From the cell containing the given text, extract its center point as [x, y] coordinate. 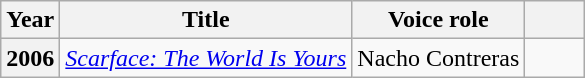
Year [30, 20]
2006 [30, 58]
Nacho Contreras [438, 58]
Scarface: The World Is Yours [206, 58]
Title [206, 20]
Voice role [438, 20]
